For the text-containing cell, return its midpoint in (x, y) coordinate format. 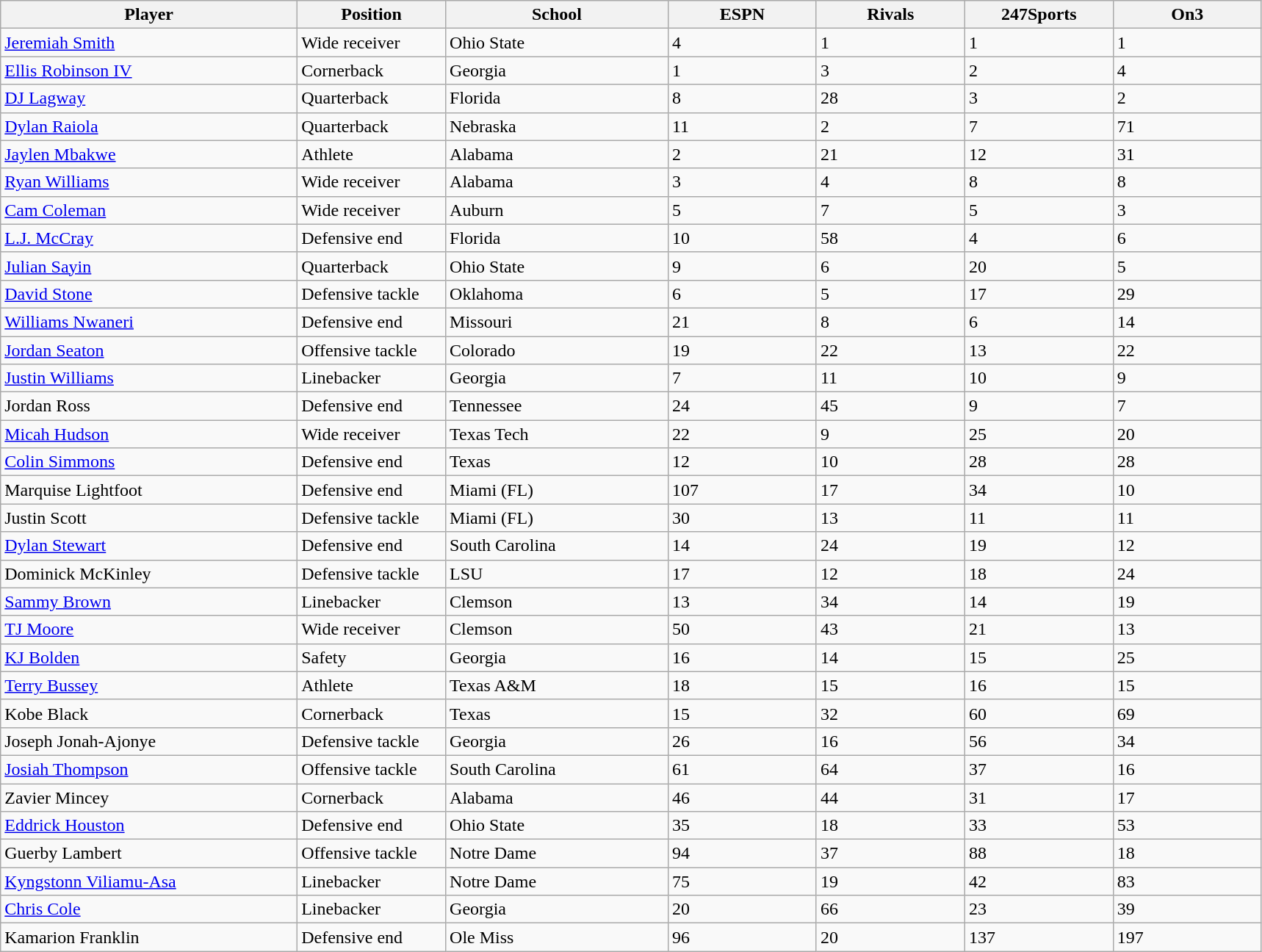
Joseph Jonah-Ajonye (149, 741)
45 (890, 406)
61 (742, 769)
137 (1039, 937)
Position (372, 15)
71 (1187, 126)
Jordan Ross (149, 406)
56 (1039, 741)
88 (1039, 854)
Guerby Lambert (149, 854)
30 (742, 518)
26 (742, 741)
Dylan Stewart (149, 546)
247Sports (1039, 15)
Jordan Seaton (149, 350)
Zavier Mincey (149, 797)
Ole Miss (557, 937)
Rivals (890, 15)
Jaylen Mbakwe (149, 154)
Dylan Raiola (149, 126)
53 (1187, 826)
Cam Coleman (149, 210)
Ellis Robinson IV (149, 71)
On3 (1187, 15)
44 (890, 797)
94 (742, 854)
Dominick McKinley (149, 574)
Eddrick Houston (149, 826)
Missouri (557, 322)
29 (1187, 294)
Ryan Williams (149, 182)
Chris Cole (149, 909)
83 (1187, 881)
Auburn (557, 210)
Kamarion Franklin (149, 937)
KJ Bolden (149, 657)
58 (890, 238)
35 (742, 826)
32 (890, 713)
Texas Tech (557, 434)
Player (149, 15)
Justin Williams (149, 378)
46 (742, 797)
Nebraska (557, 126)
L.J. McCray (149, 238)
64 (890, 769)
Marquise Lightfoot (149, 490)
Terry Bussey (149, 685)
60 (1039, 713)
39 (1187, 909)
David Stone (149, 294)
School (557, 15)
23 (1039, 909)
Josiah Thompson (149, 769)
ESPN (742, 15)
33 (1039, 826)
Julian Sayin (149, 266)
69 (1187, 713)
Kobe Black (149, 713)
197 (1187, 937)
Justin Scott (149, 518)
Sammy Brown (149, 602)
Tennessee (557, 406)
Jeremiah Smith (149, 43)
43 (890, 630)
107 (742, 490)
LSU (557, 574)
Texas A&M (557, 685)
Micah Hudson (149, 434)
Safety (372, 657)
DJ Lagway (149, 98)
42 (1039, 881)
66 (890, 909)
50 (742, 630)
Kyngstonn Viliamu-Asa (149, 881)
75 (742, 881)
Colin Simmons (149, 462)
Williams Nwaneri (149, 322)
96 (742, 937)
Colorado (557, 350)
Oklahoma (557, 294)
TJ Moore (149, 630)
